Search for the cell housing the specified text and yield its (X, Y) center coordinate. 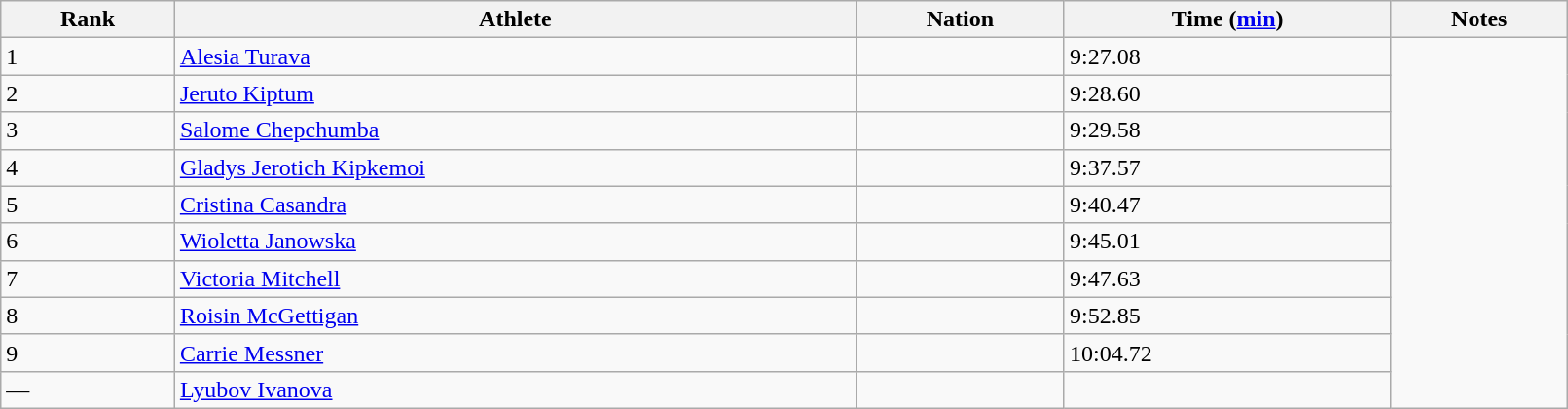
Notes (1479, 19)
Cristina Casandra (515, 204)
Carrie Messner (515, 353)
Gladys Jerotich Kipkemoi (515, 167)
— (88, 390)
Alesia Turava (515, 56)
Victoria Mitchell (515, 279)
9:37.57 (1226, 167)
Lyubov Ivanova (515, 390)
9:28.60 (1226, 93)
3 (88, 130)
8 (88, 316)
Nation (960, 19)
Athlete (515, 19)
9:52.85 (1226, 316)
9 (88, 353)
2 (88, 93)
5 (88, 204)
Time (min) (1226, 19)
10:04.72 (1226, 353)
Salome Chepchumba (515, 130)
1 (88, 56)
7 (88, 279)
9:29.58 (1226, 130)
9:40.47 (1226, 204)
9:47.63 (1226, 279)
6 (88, 242)
Rank (88, 19)
4 (88, 167)
9:45.01 (1226, 242)
Jeruto Kiptum (515, 93)
Wioletta Janowska (515, 242)
Roisin McGettigan (515, 316)
9:27.08 (1226, 56)
